Extract the [X, Y] coordinate from the center of the cell holding the provided text.  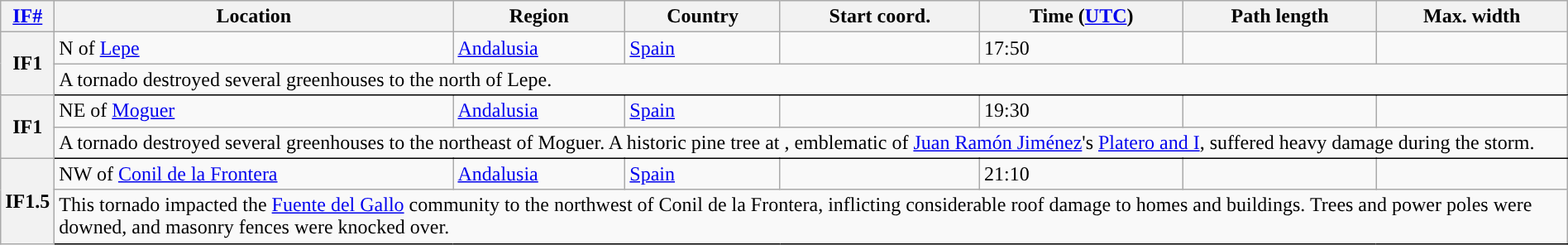
Path length [1280, 17]
NE of Moguer [254, 111]
Max. width [1472, 17]
19:30 [1081, 111]
Location [254, 17]
IF# [28, 17]
Time (UTC) [1081, 17]
17:50 [1081, 48]
Region [539, 17]
N of Lepe [254, 48]
A tornado destroyed several greenhouses to the north of Lepe. [810, 79]
NW of Conil de la Frontera [254, 174]
Start coord. [880, 17]
IF1.5 [28, 200]
Country [703, 17]
21:10 [1081, 174]
